Locate the cell with the specified text and output its (x, y) center coordinate. 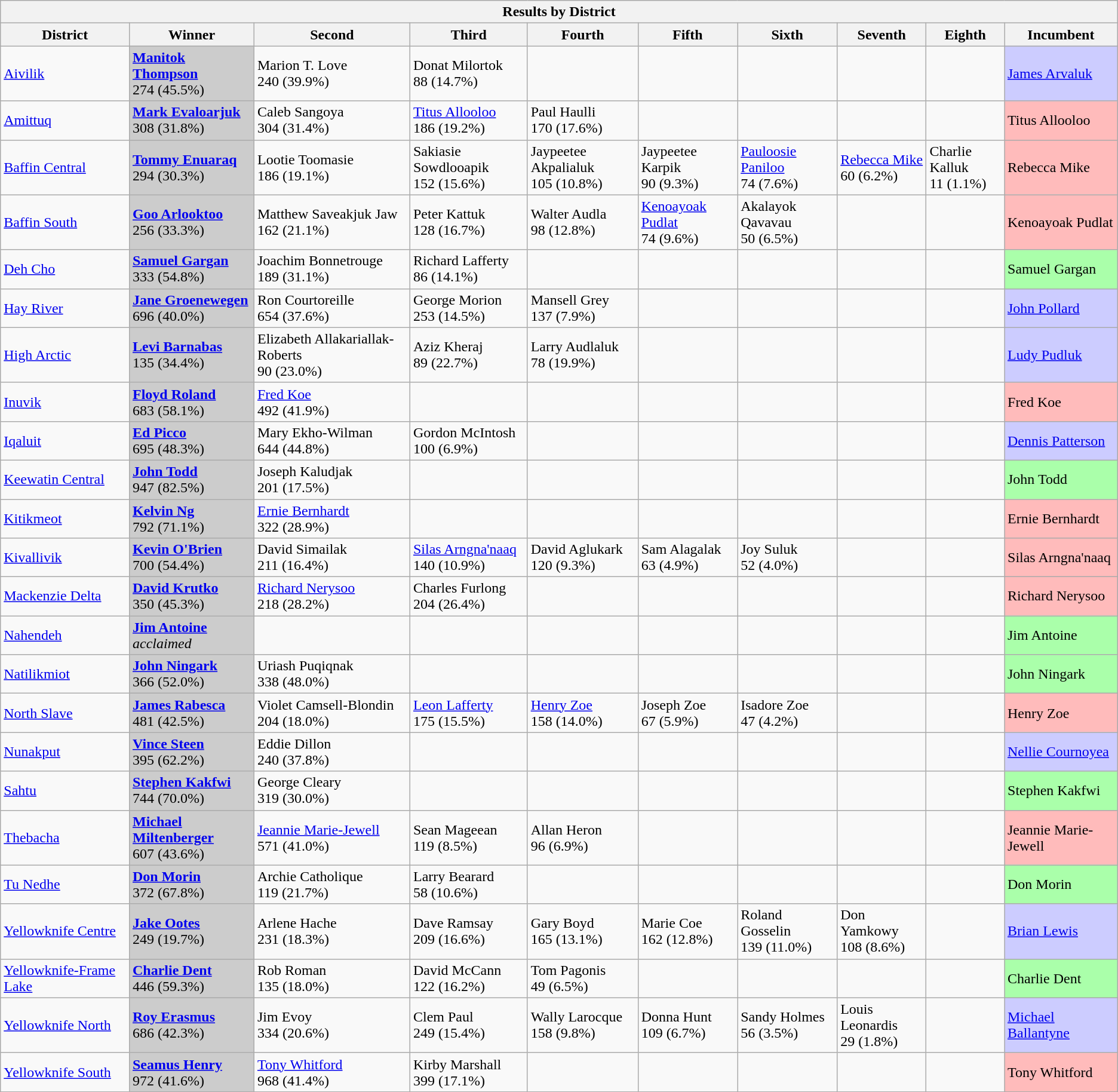
Marie Coe162 (12.8%) (688, 931)
Jim Evoy334 (20.6%) (332, 1025)
Donna Hunt109 (6.7%) (688, 1025)
Titus Allooloo (1061, 121)
Charles Furlong204 (26.4%) (468, 596)
Joachim Bonnetrouge189 (31.1%) (332, 269)
Yellowknife-Frame Lake (65, 978)
Sixth (787, 35)
Richard Nerysoo (1061, 596)
Jaypeetee Akpalialuk105 (10.8%) (583, 167)
Jeannie Marie-Jewell571 (41.0%) (332, 838)
Violet Camsell-Blondin204 (18.0%) (332, 713)
Jim Antoine (1061, 636)
Aivilik (65, 73)
Fred Koe492 (41.9%) (332, 401)
Manitok Thompson274 (45.5%) (191, 73)
Roland Gosselin139 (11.0%) (787, 931)
Rebecca Mike60 (6.2%) (881, 167)
Mansell Grey137 (7.9%) (583, 308)
Akalayok Qavavau50 (6.5%) (787, 222)
Kenoayoak Pudlat (1061, 222)
Dennis Patterson (1061, 441)
Mary Ekho-Wilman644 (44.8%) (332, 441)
Louis Leonardis29 (1.8%) (881, 1025)
Inuvik (65, 401)
Sakiasie Sowdlooapik152 (15.6%) (468, 167)
Stephen Kakfwi (1061, 791)
Goo Arlooktoo256 (33.3%) (191, 222)
Tony Whitford (1061, 1072)
James Rabesca481 (42.5%) (191, 713)
North Slave (65, 713)
George Morion253 (14.5%) (468, 308)
Ernie Bernhardt322 (28.9%) (332, 519)
Sam Alagalak63 (4.9%) (688, 558)
Ernie Bernhardt (1061, 519)
Leon Lafferty175 (15.5%) (468, 713)
Jaypeetee Karpik90 (9.3%) (688, 167)
Second (332, 35)
Pauloosie Paniloo74 (7.6%) (787, 167)
James Arvaluk (1061, 73)
Samuel Gargan (1061, 269)
Dave Ramsay209 (16.6%) (468, 931)
Kitikmeot (65, 519)
John Todd (1061, 479)
Charlie Dent (1061, 978)
Uriash Puqiqnak338 (48.0%) (332, 674)
Mark Evaloarjuk308 (31.8%) (191, 121)
Fifth (688, 35)
Rob Roman135 (18.0%) (332, 978)
Don Yamkowy108 (8.6%) (881, 931)
Henry Zoe (1061, 713)
Yellowknife Centre (65, 931)
Iqaluit (65, 441)
David McCann122 (16.2%) (468, 978)
Yellowknife North (65, 1025)
Eddie Dillon240 (37.8%) (332, 751)
Charlie Kalluk11 (1.1%) (965, 167)
Joy Suluk52 (4.0%) (787, 558)
Baffin South (65, 222)
Archie Catholique119 (21.7%) (332, 884)
Jim Antoineacclaimed (191, 636)
Peter Kattuk128 (16.7%) (468, 222)
Gordon McIntosh100 (6.9%) (468, 441)
Amittuq (65, 121)
David Simailak211 (16.4%) (332, 558)
Jane Groenewegen696 (40.0%) (191, 308)
Henry Zoe158 (14.0%) (583, 713)
Nahendeh (65, 636)
Kevin O'Brien700 (54.4%) (191, 558)
Sandy Holmes56 (3.5%) (787, 1025)
George Cleary319 (30.0%) (332, 791)
John Todd947 (82.5%) (191, 479)
Incumbent (1061, 35)
Silas Arngna'naaq (1061, 558)
Roy Erasmus686 (42.3%) (191, 1025)
Joseph Zoe67 (5.9%) (688, 713)
Michael Ballantyne (1061, 1025)
Yellowknife South (65, 1072)
Tom Pagonis49 (6.5%) (583, 978)
Samuel Gargan333 (54.8%) (191, 269)
Gary Boyd165 (13.1%) (583, 931)
Fourth (583, 35)
Donat Milortok88 (14.7%) (468, 73)
Richard Lafferty86 (14.1%) (468, 269)
Don Morin372 (67.8%) (191, 884)
Larry Audlaluk78 (19.9%) (583, 355)
Joseph Kaludjak201 (17.5%) (332, 479)
Vince Steen395 (62.2%) (191, 751)
Levi Barnabas135 (34.4%) (191, 355)
John Ningark (1061, 674)
High Arctic (65, 355)
Larry Bearard58 (10.6%) (468, 884)
Fred Koe (1061, 401)
Silas Arngna'naaq140 (10.9%) (468, 558)
Ludy Pudluk (1061, 355)
Isadore Zoe47 (4.2%) (787, 713)
David Krutko350 (45.3%) (191, 596)
Seventh (881, 35)
Eighth (965, 35)
Winner (191, 35)
District (65, 35)
Nunakput (65, 751)
Richard Nerysoo218 (28.2%) (332, 596)
Keewatin Central (65, 479)
Seamus Henry972 (41.6%) (191, 1072)
Tommy Enuaraq294 (30.3%) (191, 167)
David Aglukark120 (9.3%) (583, 558)
Titus Allooloo186 (19.2%) (468, 121)
Kelvin Ng792 (71.1%) (191, 519)
Baffin Central (65, 167)
Natilikmiot (65, 674)
Tu Nedhe (65, 884)
Ron Courtoreille654 (37.6%) (332, 308)
Marion T. Love240 (39.9%) (332, 73)
Jake Ootes249 (19.7%) (191, 931)
Allan Heron96 (6.9%) (583, 838)
Nellie Cournoyea (1061, 751)
Kenoayoak Pudlat74 (9.6%) (688, 222)
Kirby Marshall399 (17.1%) (468, 1072)
Sahtu (65, 791)
Mackenzie Delta (65, 596)
John Pollard (1061, 308)
Deh Cho (65, 269)
Clem Paul249 (15.4%) (468, 1025)
Hay River (65, 308)
John Ningark366 (52.0%) (191, 674)
Rebecca Mike (1061, 167)
Don Morin (1061, 884)
Floyd Roland683 (58.1%) (191, 401)
Tony Whitford968 (41.4%) (332, 1072)
Jeannie Marie-Jewell (1061, 838)
Elizabeth Allakariallak-Roberts90 (23.0%) (332, 355)
Results by District (559, 12)
Charlie Dent446 (59.3%) (191, 978)
Arlene Hache231 (18.3%) (332, 931)
Sean Mageean119 (8.5%) (468, 838)
Third (468, 35)
Walter Audla98 (12.8%) (583, 222)
Brian Lewis (1061, 931)
Paul Haulli170 (17.6%) (583, 121)
Michael Miltenberger607 (43.6%) (191, 838)
Ed Picco695 (48.3%) (191, 441)
Aziz Kheraj89 (22.7%) (468, 355)
Lootie Toomasie186 (19.1%) (332, 167)
Matthew Saveakjuk Jaw162 (21.1%) (332, 222)
Caleb Sangoya304 (31.4%) (332, 121)
Thebacha (65, 838)
Kivallivik (65, 558)
Stephen Kakfwi744 (70.0%) (191, 791)
Wally Larocque158 (9.8%) (583, 1025)
